From the cell containing the given text, extract its center point as (x, y) coordinate. 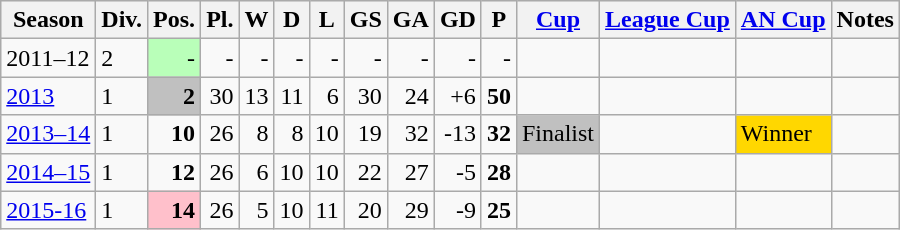
GS (366, 20)
P (498, 20)
W (256, 20)
2011–12 (48, 58)
League Cup (668, 20)
AN Cup (783, 20)
Pl. (220, 20)
Div. (122, 20)
25 (498, 210)
29 (410, 210)
Finalist (558, 134)
Cup (558, 20)
GD (458, 20)
GA (410, 20)
2014–15 (48, 172)
14 (174, 210)
-9 (458, 210)
24 (410, 96)
50 (498, 96)
-13 (458, 134)
Pos. (174, 20)
Winner (783, 134)
27 (410, 172)
12 (174, 172)
19 (366, 134)
Season (48, 20)
22 (366, 172)
20 (366, 210)
D (292, 20)
Notes (865, 20)
L (326, 20)
5 (256, 210)
28 (498, 172)
+6 (458, 96)
-5 (458, 172)
2013–14 (48, 134)
2015-16 (48, 210)
13 (256, 96)
2013 (48, 96)
